Detect which cell encompasses the target text, then output its (X, Y) center coordinate. 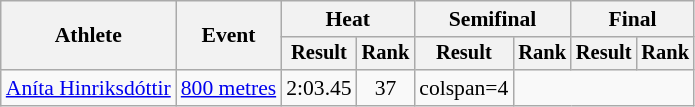
Athlete (88, 36)
Event (228, 36)
800 metres (228, 88)
colspan=4 (464, 88)
Aníta Hinriksdóttir (88, 88)
Final (632, 19)
37 (386, 88)
2:03.45 (318, 88)
Heat (348, 19)
Semifinal (492, 19)
